Find where the given text appears and provide that cell's center as [x, y] coordinate. 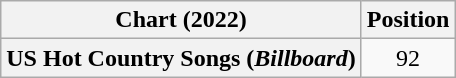
92 [408, 58]
Position [408, 20]
US Hot Country Songs (Billboard) [181, 58]
Chart (2022) [181, 20]
